Scan for the cell matching the given text and deliver its (x, y) coordinate at center. 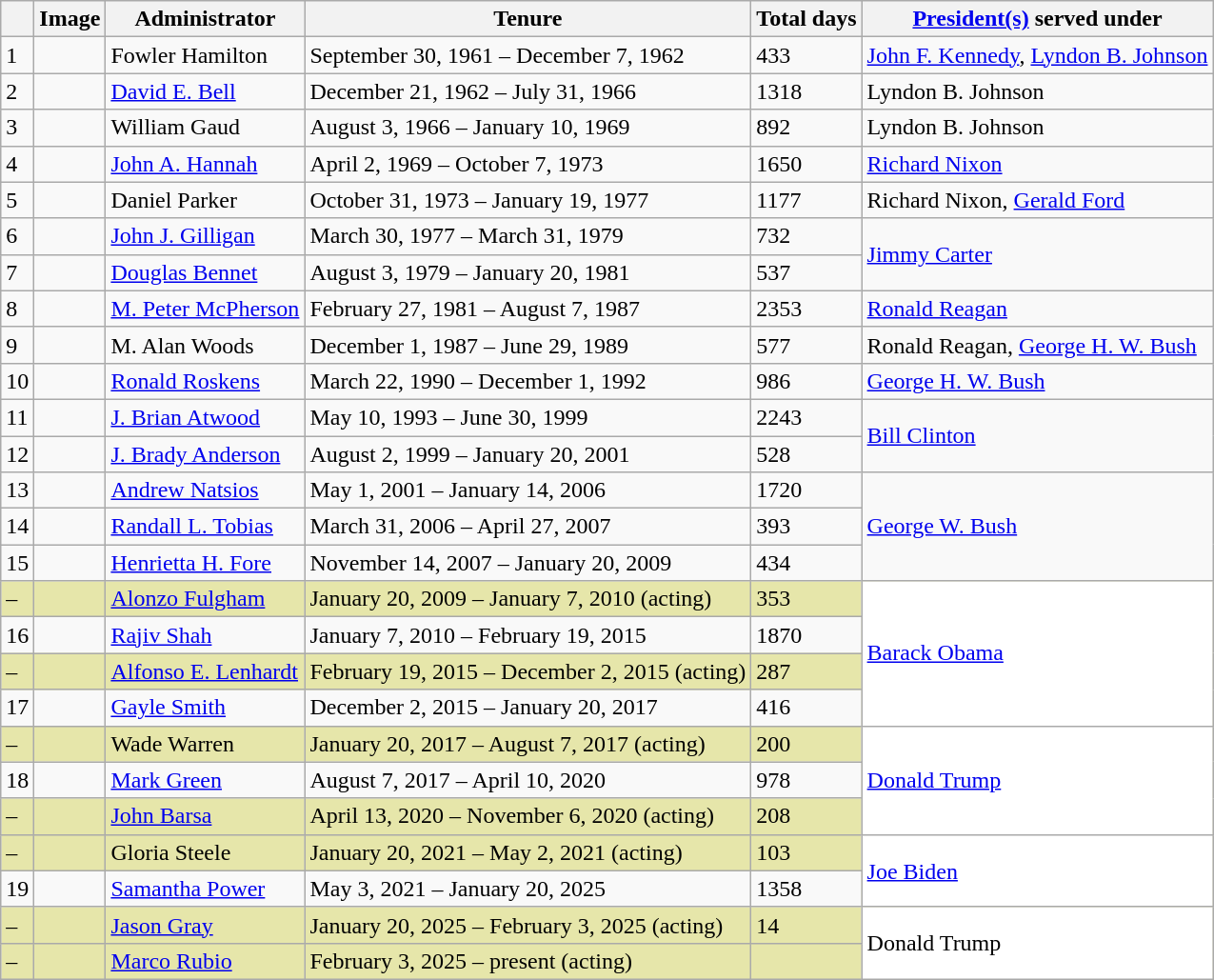
Jason Gray (206, 925)
January 20, 2021 – May 2, 2021 (acting) (527, 852)
Daniel Parker (206, 200)
16 (17, 635)
December 1, 1987 – June 29, 1989 (527, 345)
1720 (806, 490)
Randall L. Tobias (206, 527)
416 (806, 708)
4 (17, 164)
Fowler Hamilton (206, 55)
Richard Nixon, Gerald Ford (1038, 200)
200 (806, 744)
August 3, 1966 – January 10, 1969 (527, 128)
1 (17, 55)
537 (806, 272)
John J. Gilligan (206, 236)
M. Peter McPherson (206, 309)
David E. Bell (206, 91)
15 (17, 563)
1870 (806, 635)
577 (806, 345)
Jimmy Carter (1038, 254)
Image (70, 19)
353 (806, 599)
March 31, 2006 – April 27, 2007 (527, 527)
103 (806, 852)
January 20, 2017 – August 7, 2017 (acting) (527, 744)
2353 (806, 309)
February 19, 2015 – December 2, 2015 (acting) (527, 671)
Gloria Steele (206, 852)
Total days (806, 19)
May 3, 2021 – January 20, 2025 (527, 889)
March 22, 1990 – December 1, 1992 (527, 381)
13 (17, 490)
Rajiv Shah (206, 635)
10 (17, 381)
December 21, 1962 – July 31, 1966 (527, 91)
John Barsa (206, 816)
Samantha Power (206, 889)
George H. W. Bush (1038, 381)
April 13, 2020 – November 6, 2020 (acting) (527, 816)
3 (17, 128)
393 (806, 527)
9 (17, 345)
18 (17, 780)
Ronald Roskens (206, 381)
January 7, 2010 – February 19, 2015 (527, 635)
Gayle Smith (206, 708)
November 14, 2007 – January 20, 2009 (527, 563)
434 (806, 563)
May 10, 1993 – June 30, 1999 (527, 417)
January 20, 2009 – January 7, 2010 (acting) (527, 599)
Joe Biden (1038, 870)
19 (17, 889)
J. Brian Atwood (206, 417)
Ronald Reagan, George H. W. Bush (1038, 345)
Wade Warren (206, 744)
Richard Nixon (1038, 164)
6 (17, 236)
John F. Kennedy, Lyndon B. Johnson (1038, 55)
287 (806, 671)
October 31, 1973 – January 19, 1977 (527, 200)
1650 (806, 164)
Alonzo Fulgham (206, 599)
December 2, 2015 – January 20, 2017 (527, 708)
August 2, 1999 – January 20, 2001 (527, 454)
Andrew Natsios (206, 490)
Tenure (527, 19)
Alfonso E. Lenhardt (206, 671)
March 30, 1977 – March 31, 1979 (527, 236)
11 (17, 417)
986 (806, 381)
April 2, 1969 – October 7, 1973 (527, 164)
978 (806, 780)
February 27, 1981 – August 7, 1987 (527, 309)
433 (806, 55)
2 (17, 91)
Administrator (206, 19)
August 7, 2017 – April 10, 2020 (527, 780)
M. Alan Woods (206, 345)
George W. Bush (1038, 527)
2243 (806, 417)
1318 (806, 91)
17 (17, 708)
Mark Green (206, 780)
September 30, 1961 – December 7, 1962 (527, 55)
7 (17, 272)
528 (806, 454)
Henrietta H. Fore (206, 563)
May 1, 2001 – January 14, 2006 (527, 490)
Barack Obama (1038, 653)
January 20, 2025 – February 3, 2025 (acting) (527, 925)
1177 (806, 200)
President(s) served under (1038, 19)
Marco Rubio (206, 961)
8 (17, 309)
William Gaud (206, 128)
5 (17, 200)
208 (806, 816)
February 3, 2025 – present (acting) (527, 961)
892 (806, 128)
Ronald Reagan (1038, 309)
John A. Hannah (206, 164)
August 3, 1979 – January 20, 1981 (527, 272)
12 (17, 454)
1358 (806, 889)
J. Brady Anderson (206, 454)
Bill Clinton (1038, 435)
Douglas Bennet (206, 272)
732 (806, 236)
